Scan for the cell matching the given text and deliver its [x, y] coordinate at center. 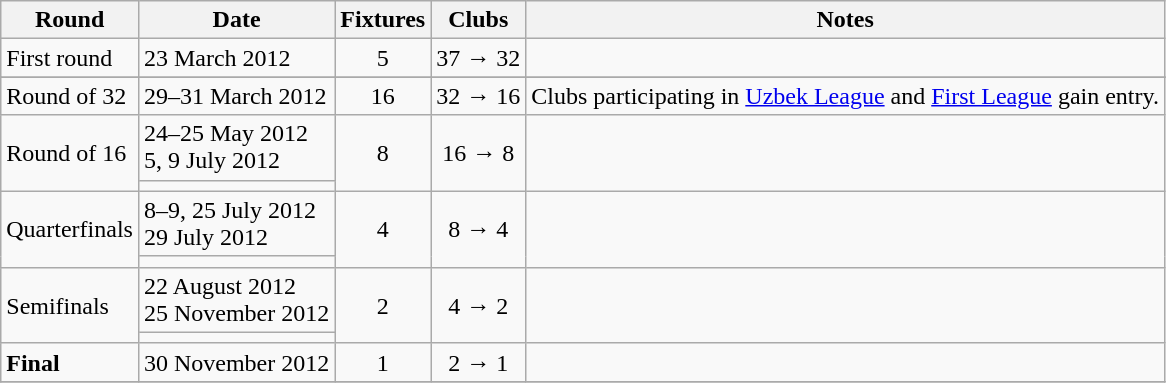
37 → 32 [478, 58]
24–25 May 20125, 9 July 2012 [236, 148]
16 → 8 [478, 153]
Fixtures [383, 20]
2 [383, 305]
Clubs [478, 20]
Date [236, 20]
23 March 2012 [236, 58]
4 → 2 [478, 305]
22 August 201225 November 2012 [236, 300]
8–9, 25 July 201229 July 2012 [236, 224]
Notes [846, 20]
Semifinals [70, 305]
8 → 4 [478, 229]
1 [383, 362]
29–31 March 2012 [236, 96]
16 [383, 96]
32 → 16 [478, 96]
30 November 2012 [236, 362]
Round of 32 [70, 96]
Round of 16 [70, 153]
Round [70, 20]
2 → 1 [478, 362]
First round [70, 58]
5 [383, 58]
Final [70, 362]
Clubs participating in Uzbek League and First League gain entry. [846, 96]
Quarterfinals [70, 229]
4 [383, 229]
8 [383, 153]
